Find where the given text appears and provide that cell's center as (x, y) coordinate. 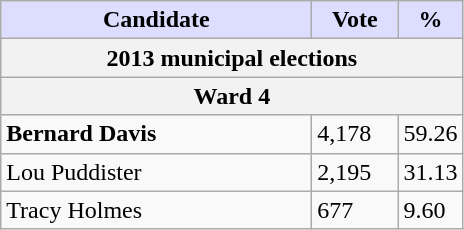
59.26 (430, 134)
2,195 (355, 172)
% (430, 20)
4,178 (355, 134)
Vote (355, 20)
9.60 (430, 210)
677 (355, 210)
Candidate (156, 20)
2013 municipal elections (232, 58)
Bernard Davis (156, 134)
Lou Puddister (156, 172)
Ward 4 (232, 96)
Tracy Holmes (156, 210)
31.13 (430, 172)
